Provide the (X, Y) coordinate of the cell's center where the given text is located.  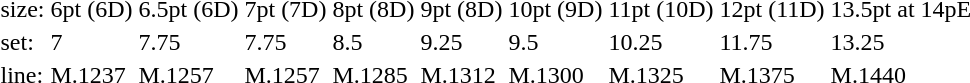
9.25 (462, 42)
9.5 (556, 42)
8.5 (374, 42)
7 (92, 42)
11.75 (772, 42)
10.25 (661, 42)
